Scan for the cell matching the given text and deliver its (X, Y) coordinate at center. 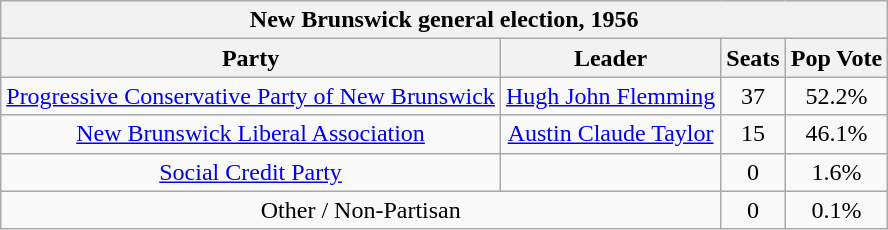
Social Credit Party (251, 172)
0.1% (836, 210)
New Brunswick Liberal Association (251, 134)
Leader (610, 58)
Seats (753, 58)
Progressive Conservative Party of New Brunswick (251, 96)
Pop Vote (836, 58)
New Brunswick general election, 1956 (444, 20)
15 (753, 134)
37 (753, 96)
Hugh John Flemming (610, 96)
46.1% (836, 134)
Austin Claude Taylor (610, 134)
Other / Non-Partisan (361, 210)
52.2% (836, 96)
Party (251, 58)
1.6% (836, 172)
